Extract the [X, Y] coordinate from the center of the cell holding the provided text.  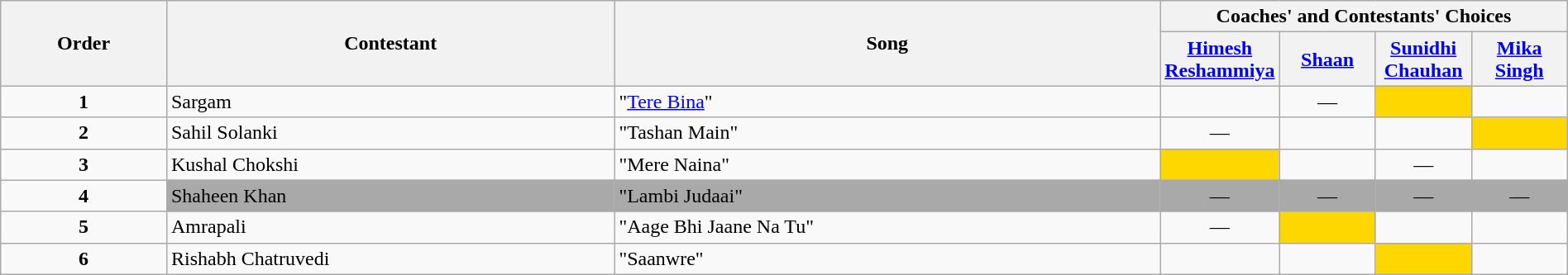
5 [84, 227]
Sahil Solanki [390, 133]
Shaheen Khan [390, 196]
"Saanwre" [887, 258]
Song [887, 43]
6 [84, 258]
"Lambi Judaai" [887, 196]
Mika Singh [1519, 59]
"Tashan Main" [887, 133]
Contestant [390, 43]
Amrapali [390, 227]
2 [84, 133]
Himesh Reshammiya [1220, 59]
1 [84, 102]
4 [84, 196]
Rishabh Chatruvedi [390, 258]
Order [84, 43]
Coaches' and Contestants' Choices [1365, 17]
Sargam [390, 102]
Shaan [1327, 59]
"Aage Bhi Jaane Na Tu" [887, 227]
Sunidhi Chauhan [1423, 59]
"Tere Bina" [887, 102]
3 [84, 164]
Kushal Chokshi [390, 164]
"Mere Naina" [887, 164]
